Detect which cell encompasses the target text, then output its [X, Y] center coordinate. 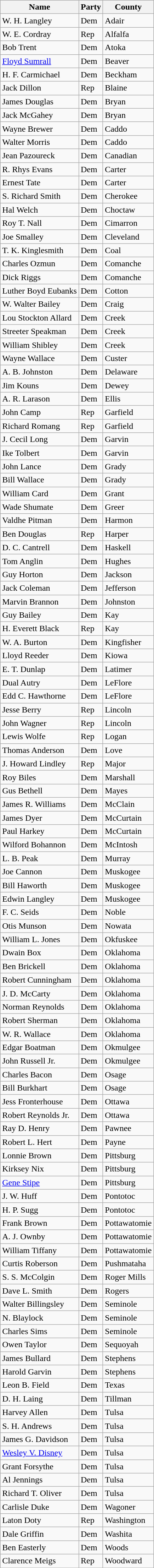
Woodward [128, 1561]
Love [128, 750]
Charles Sims [40, 1331]
Al Jennings [40, 1480]
Dale Griffin [40, 1534]
Atoka [128, 48]
William Tiffany [40, 1250]
Harold Garvin [40, 1372]
Grant Forsythe [40, 1466]
Alfalfa [128, 34]
Streeter Speakman [40, 331]
County [128, 7]
Guy Horton [40, 574]
T. K. Kinglesmith [40, 250]
Ike Tolbert [40, 453]
Roger Mills [128, 1277]
Blaine [128, 88]
Wesley V. Disney [40, 1453]
Jefferson [128, 588]
H. F. Carmichael [40, 75]
A. R. Larason [40, 399]
Hughes [128, 561]
Latimer [128, 669]
Delaware [128, 372]
Choctaw [128, 210]
William Card [40, 493]
W. Walter Bailey [40, 304]
Roy Biles [40, 777]
Kiowa [128, 656]
Joe Smalley [40, 237]
Pushmataha [128, 1264]
John Russell Jr. [40, 1061]
Texas [128, 1385]
Murray [128, 858]
E. T. Dunlap [40, 669]
Jean Pazoureck [40, 155]
Otis Munson [40, 926]
Coal [128, 250]
Gene Stipe [40, 1182]
R. Rhys Evans [40, 169]
Bill Haworth [40, 885]
Beaver [128, 61]
James Douglas [40, 102]
Tom Anglin [40, 561]
Wilford Bohannon [40, 845]
James R. Williams [40, 804]
Jack McGahey [40, 115]
J. Cecil Long [40, 439]
Wayne Wallace [40, 358]
Robert Cunningham [40, 980]
A. B. Johnston [40, 372]
Roy T. Nall [40, 223]
J. Howard Lindley [40, 764]
H. Everett Black [40, 629]
Joe Cannon [40, 872]
William Shibley [40, 345]
Charles Ozmun [40, 264]
Haskell [128, 547]
Jess Fronterhouse [40, 1102]
Craig [128, 304]
Walter Billingsley [40, 1304]
Beckham [128, 75]
W. H. Langley [40, 21]
John Camp [40, 413]
F. C. Seids [40, 912]
Charles Bacon [40, 1075]
A. J. Ownby [40, 1236]
James G. Davidson [40, 1439]
Canadian [128, 155]
Payne [128, 1142]
Greer [128, 507]
W. E. Cordray [40, 34]
Paul Harkey [40, 831]
Dick Riggs [40, 277]
S. H. Andrews [40, 1426]
Logan [128, 737]
Wagoner [128, 1507]
Johnston [128, 602]
Guy Bailey [40, 615]
Adair [128, 21]
James Dyer [40, 818]
Hal Welch [40, 210]
W. A. Burton [40, 642]
Laton Doty [40, 1520]
Owen Taylor [40, 1345]
N. Blaylock [40, 1318]
Dewey [128, 385]
Grant [128, 493]
Richard Romang [40, 426]
Lloyd Reeder [40, 656]
Nowata [128, 926]
Norman Reynolds [40, 1007]
W. R. Wallace [40, 1034]
Wade Shumate [40, 507]
Lou Stockton Allard [40, 318]
Valdhe Pitman [40, 520]
Washita [128, 1534]
Jack Dillon [40, 88]
Frank Brown [40, 1223]
Robert L. Hert [40, 1142]
William L. Jones [40, 939]
Party [91, 7]
Leon B. Field [40, 1385]
Gus Bethell [40, 791]
Woods [128, 1547]
Dave L. Smith [40, 1291]
J. D. McCarty [40, 993]
L. B. Peak [40, 858]
Edd C. Hawthorne [40, 696]
Jim Kouns [40, 385]
D. H. Laing [40, 1399]
Okfuskee [128, 939]
Tillman [128, 1399]
Bill Burkhart [40, 1088]
Marshall [128, 777]
Custer [128, 358]
Cherokee [128, 196]
Harmon [128, 520]
Edgar Boatman [40, 1048]
S. Richard Smith [40, 196]
Dual Autry [40, 683]
Harvey Allen [40, 1412]
Curtis Roberson [40, 1264]
John Lance [40, 466]
Cimarron [128, 223]
Ellis [128, 399]
Pawnee [128, 1129]
Lonnie Brown [40, 1155]
Name [40, 7]
Jack Coleman [40, 588]
D. C. Cantrell [40, 547]
J. W. Huff [40, 1196]
Harper [128, 534]
Wayne Brewer [40, 129]
Thomas Anderson [40, 750]
Floyd Sumrall [40, 61]
Marvin Brannon [40, 602]
Lewis Wolfe [40, 737]
McClain [128, 804]
Kirksey Nix [40, 1169]
Dwain Box [40, 953]
Kingfisher [128, 642]
Robert Reynolds Jr. [40, 1115]
Mayes [128, 791]
Ben Douglas [40, 534]
Ben Brickell [40, 966]
Edwin Langley [40, 899]
Cotton [128, 291]
Clarence Meigs [40, 1561]
H. P. Sugg [40, 1209]
Walter Morris [40, 142]
Bill Wallace [40, 480]
Jackson [128, 574]
Ernest Tate [40, 183]
Washington [128, 1520]
Carlisle Duke [40, 1507]
James Bullard [40, 1358]
Jesse Berry [40, 710]
Rogers [128, 1291]
Richard T. Oliver [40, 1493]
Robert Sherman [40, 1020]
Cleveland [128, 237]
Ray D. Henry [40, 1129]
McIntosh [128, 845]
Sequoyah [128, 1345]
Bob Trent [40, 48]
Noble [128, 912]
John Wagner [40, 723]
S. S. McColgin [40, 1277]
Ben Easterly [40, 1547]
Major [128, 764]
Luther Boyd Eubanks [40, 291]
